Find where the given text appears and provide that cell's center as [X, Y] coordinate. 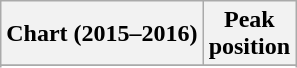
Peakposition [249, 34]
Chart (2015–2016) [102, 34]
